Find where the given text appears and provide that cell's center as [X, Y] coordinate. 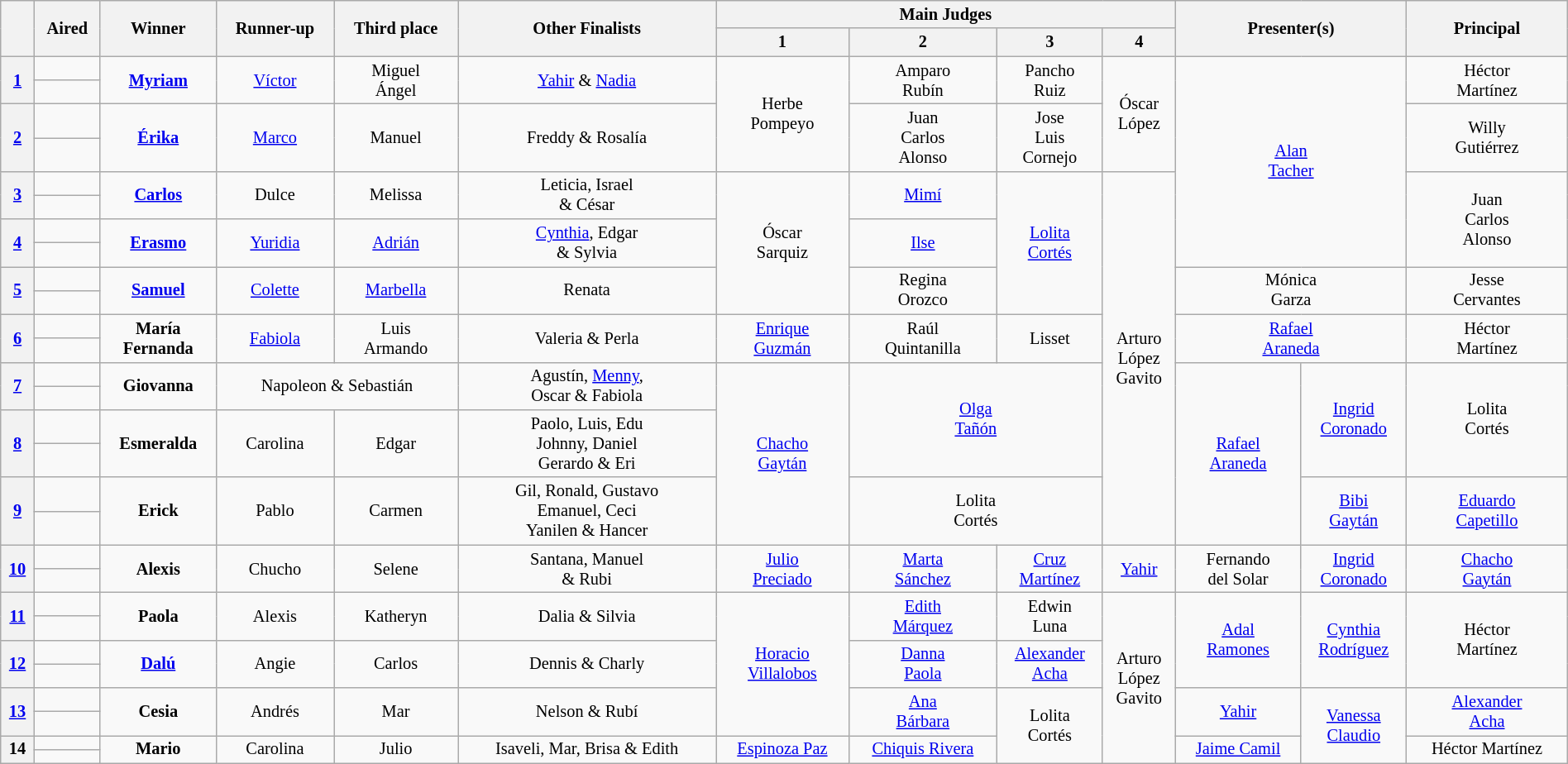
EdithMárquez [923, 616]
HerbePompeyo [782, 114]
Agustín, Menny,Oscar & Fabiola [587, 386]
AmparoRubín [923, 80]
JulioPreciado [782, 569]
11 [18, 616]
Marco [275, 137]
AlanTacher [1290, 162]
Gil, Ronald, GustavoEmanuel, CeciYanilen & Hancer [587, 511]
Carmen [396, 511]
Selene [396, 569]
ÓscarLópez [1139, 114]
WillyGutiérrez [1487, 137]
Érika [158, 137]
Jaime Camil [1238, 749]
Winner [158, 28]
Santana, Manuel& Rubi [587, 569]
Edgar [396, 443]
Víctor [275, 80]
ÓscarSarquiz [782, 243]
Presenter(s) [1290, 28]
8 [18, 443]
Dennis & Charly [587, 664]
AdalRamones [1238, 640]
CynthiaRodríguez [1354, 640]
Myriam [158, 80]
Runner-up [275, 28]
Paola [158, 616]
BibiGaytán [1354, 511]
ReginaOrozco [923, 290]
Erasmo [158, 243]
7 [18, 386]
JesseCervantes [1487, 290]
Chiquis Rivera [923, 749]
Cynthia, Edgar& Sylvia [587, 243]
12 [18, 664]
6 [18, 338]
Principal [1487, 28]
Samuel [158, 290]
MiguelÁngel [396, 80]
CruzMartínez [1049, 569]
Héctor Martínez [1487, 749]
Yuridia [275, 243]
Aired [67, 28]
Lisset [1049, 338]
DannaPaola [923, 664]
Dalú [158, 664]
Fernandodel Solar [1238, 569]
Erick [158, 511]
Nelson & Rubí [587, 712]
Angie [275, 664]
MónicaGarza [1290, 290]
Third place [396, 28]
AnaBárbara [923, 712]
Renata [587, 290]
Mar [396, 712]
Pablo [275, 511]
Napoleon & Sebastián [337, 386]
RaúlQuintanilla [923, 338]
Main Judges [946, 14]
13 [18, 712]
Ilse [923, 243]
OlgaTañón [976, 420]
Dulce [275, 195]
Mario [158, 749]
Manuel [396, 137]
Valeria & Perla [587, 338]
Fabiola [275, 338]
Mimí [923, 195]
LuisArmando [396, 338]
Yahir & Nadia [587, 80]
Paolo, Luis, EduJohnny, DanielGerardo & Eri [587, 443]
Julio [396, 749]
Melissa [396, 195]
Freddy & Rosalía [587, 137]
14 [18, 749]
VanessaClaudio [1354, 726]
5 [18, 290]
Andrés [275, 712]
Esmeralda [158, 443]
Leticia, Israel& César [587, 195]
Katheryn [396, 616]
MartaSánchez [923, 569]
Adrián [396, 243]
Giovanna [158, 386]
10 [18, 569]
Cesia [158, 712]
Chucho [275, 569]
MaríaFernanda [158, 338]
EdwinLuna [1049, 616]
Colette [275, 290]
HoracioVillalobos [782, 663]
PanchoRuiz [1049, 80]
Dalia & Silvia [587, 616]
EnriqueGuzmán [782, 338]
Espinoza Paz [782, 749]
Marbella [396, 290]
EduardoCapetillo [1487, 511]
Isaveli, Mar, Brisa & Edith [587, 749]
Other Finalists [587, 28]
JoseLuisCornejo [1049, 137]
9 [18, 511]
